Provide the [X, Y] coordinate of the cell's center where the given text is located.  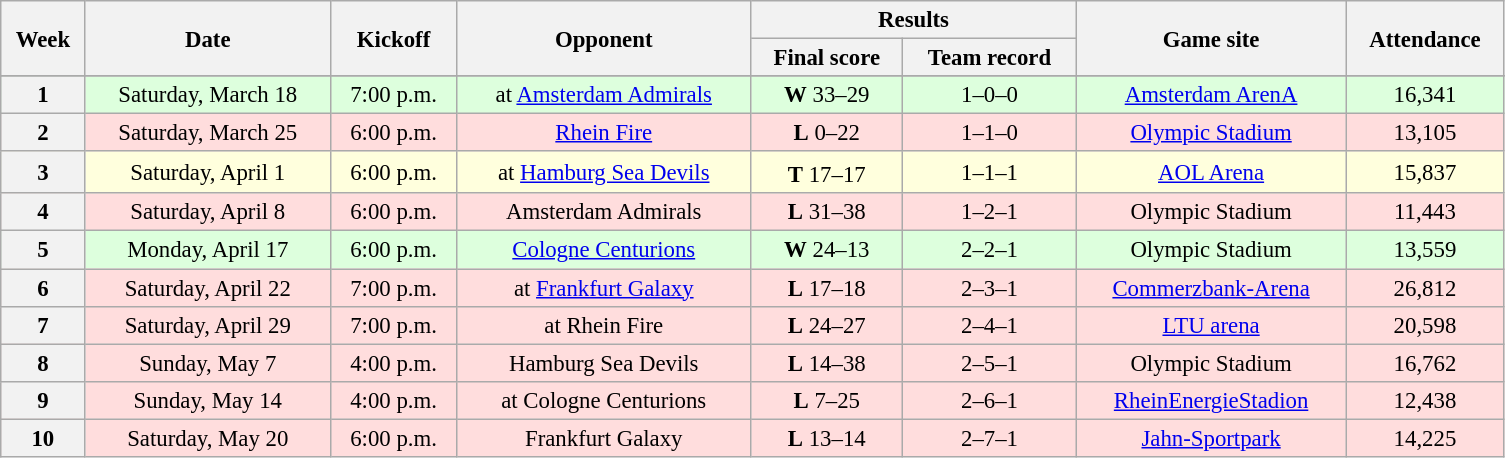
Frankfurt Galaxy [604, 438]
L 7–25 [827, 400]
Saturday, April 1 [208, 172]
3 [43, 172]
at Rhein Fire [604, 325]
Kickoff [394, 38]
2–2–1 [990, 250]
16,341 [1425, 95]
at Frankfurt Galaxy [604, 288]
Date [208, 38]
at Amsterdam Admirals [604, 95]
9 [43, 400]
12,438 [1425, 400]
15,837 [1425, 172]
16,762 [1425, 363]
1–2–1 [990, 213]
1–0–0 [990, 95]
14,225 [1425, 438]
Jahn-Sportpark [1211, 438]
Commerzbank-Arena [1211, 288]
L 24–27 [827, 325]
Hamburg Sea Devils [604, 363]
10 [43, 438]
2–6–1 [990, 400]
Cologne Centurions [604, 250]
1–1–0 [990, 133]
Saturday, April 29 [208, 325]
8 [43, 363]
1–1–1 [990, 172]
at Cologne Centurions [604, 400]
at Hamburg Sea Devils [604, 172]
1 [43, 95]
L 31–38 [827, 213]
2–4–1 [990, 325]
Saturday, April 8 [208, 213]
4 [43, 213]
2 [43, 133]
L 13–14 [827, 438]
2–7–1 [990, 438]
20,598 [1425, 325]
7 [43, 325]
26,812 [1425, 288]
RheinEnergieStadion [1211, 400]
Monday, April 17 [208, 250]
Final score [827, 58]
LTU arena [1211, 325]
Sunday, May 7 [208, 363]
Rhein Fire [604, 133]
6 [43, 288]
Week [43, 38]
Team record [990, 58]
W 24–13 [827, 250]
W 33–29 [827, 95]
Results [914, 20]
L 0–22 [827, 133]
L 17–18 [827, 288]
Saturday, May 20 [208, 438]
2–3–1 [990, 288]
Game site [1211, 38]
Sunday, May 14 [208, 400]
Amsterdam ArenA [1211, 95]
Amsterdam Admirals [604, 213]
Saturday, March 25 [208, 133]
5 [43, 250]
Opponent [604, 38]
AOL Arena [1211, 172]
13,105 [1425, 133]
2–5–1 [990, 363]
11,443 [1425, 213]
13,559 [1425, 250]
Saturday, March 18 [208, 95]
Saturday, April 22 [208, 288]
L 14–38 [827, 363]
Attendance [1425, 38]
T 17–17 [827, 172]
